Return the (X, Y) coordinate for the center point of the cell that contains the specified text.  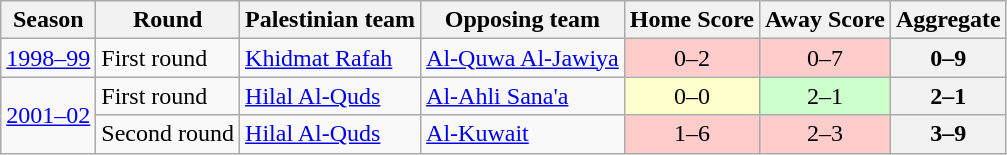
Home Score (692, 20)
Round (168, 20)
3–9 (948, 134)
Al-Quwa Al-Jawiya (523, 58)
Opposing team (523, 20)
2–3 (826, 134)
2001–02 (48, 115)
1–6 (692, 134)
Al-Kuwait (523, 134)
0–7 (826, 58)
Second round (168, 134)
Palestinian team (330, 20)
Al-Ahli Sana'a (523, 96)
0–0 (692, 96)
Aggregate (948, 20)
0–9 (948, 58)
0–2 (692, 58)
Away Score (826, 20)
Khidmat Rafah (330, 58)
Season (48, 20)
1998–99 (48, 58)
